Pinpoint the cell where the given text exists, returning its [X, Y] midpoint coordinate. 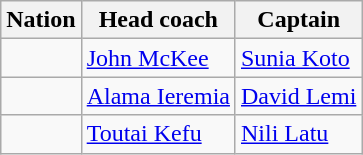
Sunia Koto [298, 58]
John McKee [158, 58]
Head coach [158, 20]
Nation [41, 20]
David Lemi [298, 96]
Toutai Kefu [158, 134]
Alama Ieremia [158, 96]
Nili Latu [298, 134]
Captain [298, 20]
